For the text-containing cell, return its midpoint in [x, y] coordinate format. 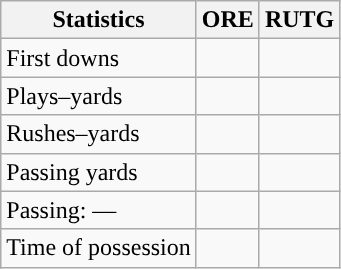
Rushes–yards [99, 134]
Passing: –– [99, 210]
First downs [99, 58]
Statistics [99, 20]
RUTG [299, 20]
Passing yards [99, 172]
Plays–yards [99, 96]
Time of possession [99, 248]
ORE [228, 20]
